Capture the cell that displays the provided text and extract its [X, Y] central coordinate. 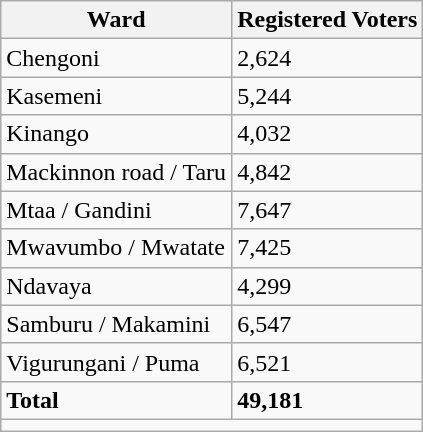
6,547 [328, 324]
49,181 [328, 400]
Mackinnon road / Taru [116, 172]
Chengoni [116, 58]
Kinango [116, 134]
Ndavaya [116, 286]
4,299 [328, 286]
Ward [116, 20]
Total [116, 400]
5,244 [328, 96]
Mwavumbo / Mwatate [116, 248]
7,647 [328, 210]
Registered Voters [328, 20]
6,521 [328, 362]
Samburu / Makamini [116, 324]
2,624 [328, 58]
7,425 [328, 248]
4,032 [328, 134]
Vigurungani / Puma [116, 362]
4,842 [328, 172]
Kasemeni [116, 96]
Mtaa / Gandini [116, 210]
